Extract the [X, Y] coordinate from the center of the cell holding the provided text.  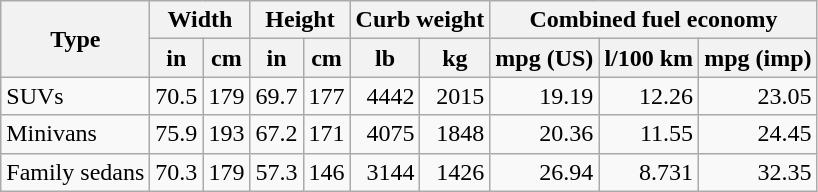
67.2 [276, 134]
1848 [455, 134]
57.3 [276, 172]
1426 [455, 172]
32.35 [758, 172]
70.3 [176, 172]
kg [455, 58]
mpg (US) [544, 58]
69.7 [276, 96]
mpg (imp) [758, 58]
12.26 [649, 96]
8.731 [649, 172]
4075 [385, 134]
11.55 [649, 134]
Minivans [76, 134]
Curb weight [420, 20]
171 [326, 134]
177 [326, 96]
Combined fuel economy [654, 20]
l/100 km [649, 58]
Height [300, 20]
70.5 [176, 96]
146 [326, 172]
SUVs [76, 96]
20.36 [544, 134]
Family sedans [76, 172]
19.19 [544, 96]
2015 [455, 96]
3144 [385, 172]
24.45 [758, 134]
193 [226, 134]
lb [385, 58]
26.94 [544, 172]
Type [76, 39]
23.05 [758, 96]
4442 [385, 96]
Width [200, 20]
75.9 [176, 134]
